Detect which cell encompasses the target text, then output its (X, Y) center coordinate. 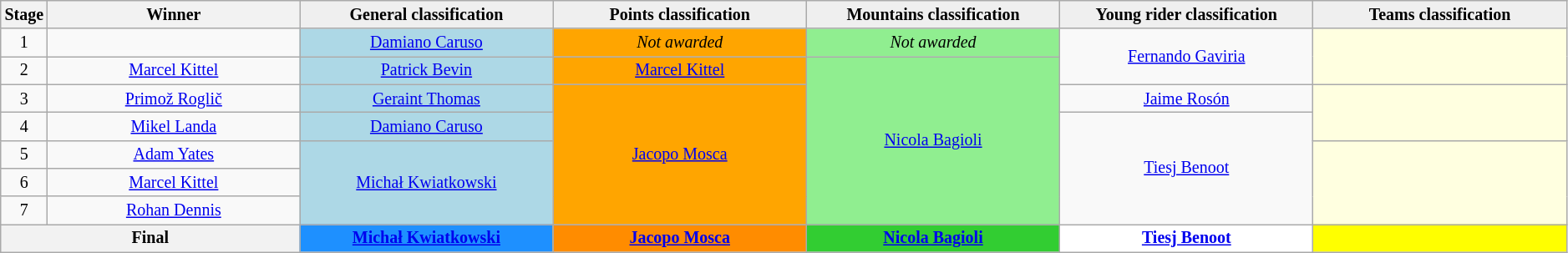
Jaime Rosón (1186, 99)
3 (24, 99)
Patrick Bevin (426, 70)
Geraint Thomas (426, 99)
Primož Roglič (174, 99)
Mountains classification (932, 15)
Adam Yates (174, 154)
Young rider classification (1186, 15)
5 (24, 154)
Stage (24, 15)
2 (24, 70)
7 (24, 210)
1 (24, 43)
Final (150, 239)
6 (24, 182)
4 (24, 127)
Fernando Gaviria (1186, 57)
General classification (426, 15)
Points classification (680, 15)
Teams classification (1440, 15)
Rohan Dennis (174, 210)
Mikel Landa (174, 127)
Winner (174, 15)
